For the text-containing cell, return its midpoint in (X, Y) coordinate format. 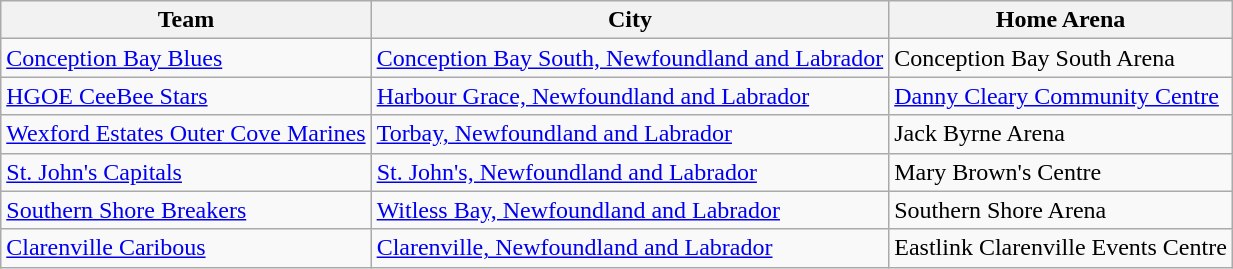
Home Arena (1061, 20)
Conception Bay South, Newfoundland and Labrador (630, 58)
City (630, 20)
Southern Shore Breakers (186, 210)
Conception Bay Blues (186, 58)
HGOE CeeBee Stars (186, 96)
Torbay, Newfoundland and Labrador (630, 134)
Harbour Grace, Newfoundland and Labrador (630, 96)
Southern Shore Arena (1061, 210)
St. John's, Newfoundland and Labrador (630, 172)
Witless Bay, Newfoundland and Labrador (630, 210)
Wexford Estates Outer Cove Marines (186, 134)
Eastlink Clarenville Events Centre (1061, 248)
Jack Byrne Arena (1061, 134)
Conception Bay South Arena (1061, 58)
St. John's Capitals (186, 172)
Danny Cleary Community Centre (1061, 96)
Team (186, 20)
Clarenville, Newfoundland and Labrador (630, 248)
Mary Brown's Centre (1061, 172)
Clarenville Caribous (186, 248)
